Provide the [X, Y] coordinate of the cell's center where the given text is located.  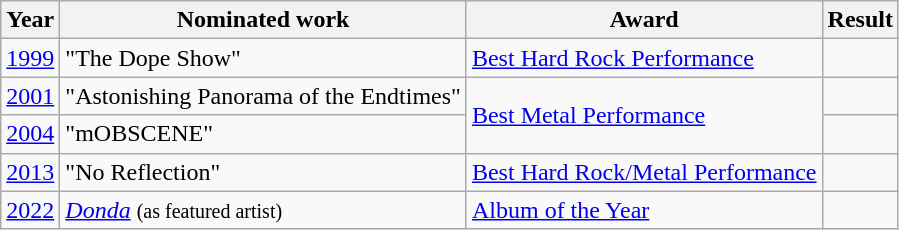
2013 [30, 172]
Year [30, 20]
Donda (as featured artist) [264, 210]
Award [644, 20]
"No Reflection" [264, 172]
Best Hard Rock Performance [644, 58]
2022 [30, 210]
2001 [30, 96]
Best Metal Performance [644, 115]
"mOBSCENE" [264, 134]
2004 [30, 134]
Best Hard Rock/Metal Performance [644, 172]
1999 [30, 58]
"Astonishing Panorama of the Endtimes" [264, 96]
"The Dope Show" [264, 58]
Album of the Year [644, 210]
Nominated work [264, 20]
Result [860, 20]
